Detect which cell encompasses the target text, then output its [x, y] center coordinate. 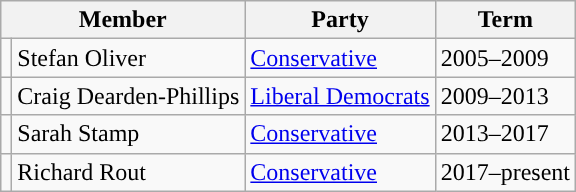
Stefan Oliver [128, 58]
Member [123, 20]
Term [505, 20]
2005–2009 [505, 58]
Richard Rout [128, 172]
Liberal Democrats [340, 96]
2017–present [505, 172]
Sarah Stamp [128, 134]
2009–2013 [505, 96]
Craig Dearden-Phillips [128, 96]
2013–2017 [505, 134]
Party [340, 20]
